Scan for the cell matching the given text and deliver its (X, Y) coordinate at center. 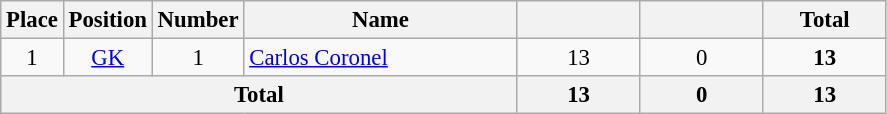
Carlos Coronel (380, 58)
Place (32, 20)
GK (108, 58)
Position (108, 20)
Name (380, 20)
Number (198, 20)
